Provide the (x, y) coordinate of the cell's center where the given text is located.  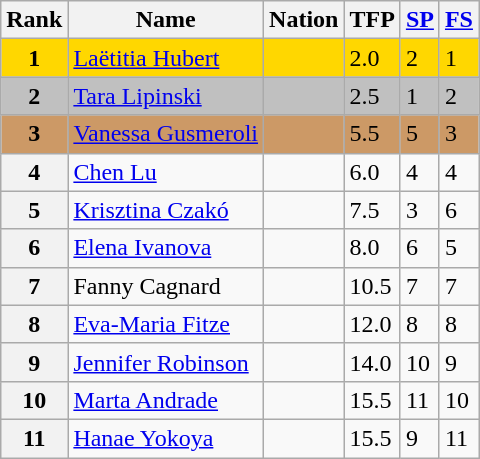
Krisztina Czakó (166, 210)
Tara Lipinski (166, 96)
Nation (304, 20)
TFP (372, 20)
Vanessa Gusmeroli (166, 134)
Name (166, 20)
10.5 (372, 286)
Rank (34, 20)
Laëtitia Hubert (166, 58)
Fanny Cagnard (166, 286)
FS (458, 20)
Chen Lu (166, 172)
Elena Ivanova (166, 248)
Eva-Maria Fitze (166, 324)
Marta Andrade (166, 400)
2.0 (372, 58)
7.5 (372, 210)
5.5 (372, 134)
Jennifer Robinson (166, 362)
8.0 (372, 248)
6.0 (372, 172)
14.0 (372, 362)
Hanae Yokoya (166, 438)
SP (420, 20)
2.5 (372, 96)
12.0 (372, 324)
